Capture the cell that displays the provided text and extract its [x, y] central coordinate. 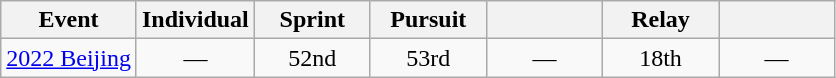
Individual [195, 20]
18th [660, 58]
Pursuit [428, 20]
Relay [660, 20]
Sprint [312, 20]
Event [69, 20]
52nd [312, 58]
2022 Beijing [69, 58]
53rd [428, 58]
